Capture the cell that displays the provided text and extract its [X, Y] central coordinate. 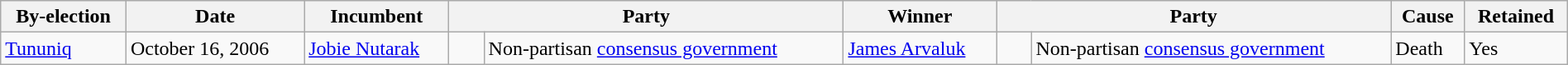
By-election [64, 17]
Tununiq [64, 48]
Death [1427, 48]
Winner [920, 17]
Incumbent [377, 17]
Jobie Nutarak [377, 48]
Retained [1516, 17]
Cause [1427, 17]
James Arvaluk [920, 48]
Yes [1516, 48]
October 16, 2006 [215, 48]
Date [215, 17]
